Output the (X, Y) coordinate of the center of the cell containing the given text.  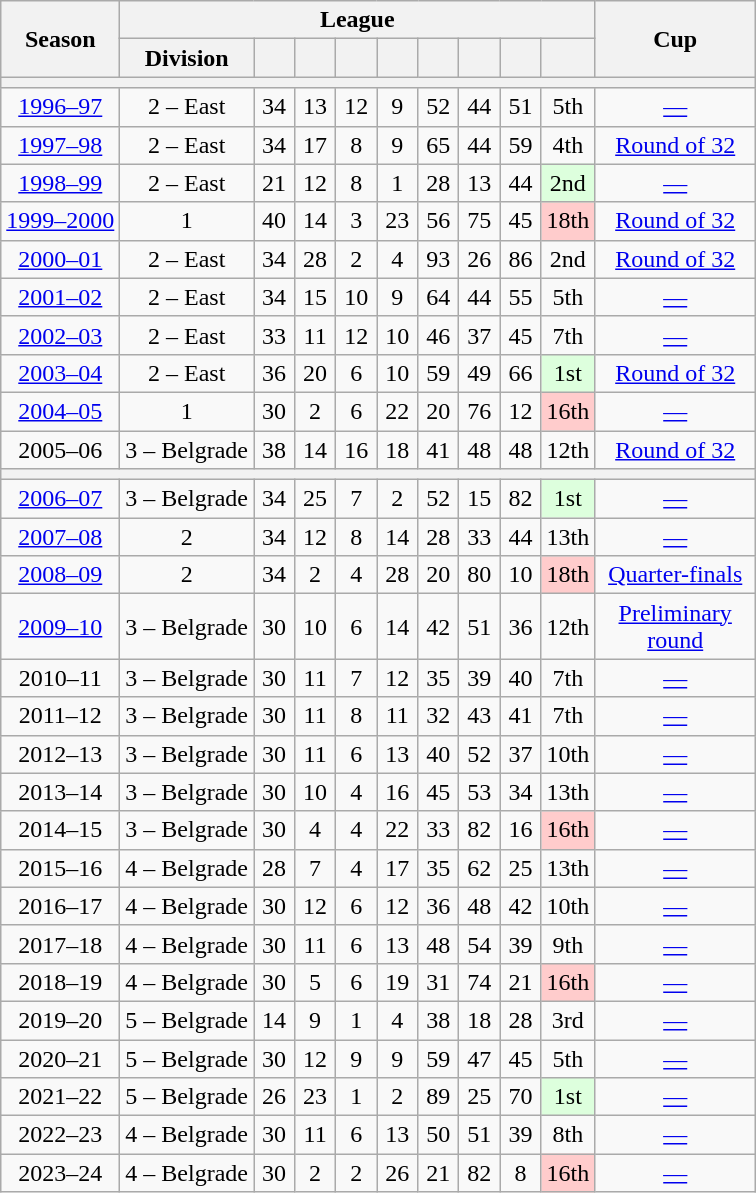
46 (438, 335)
62 (480, 868)
Cup (676, 39)
1996–97 (60, 107)
4th (568, 145)
5 (316, 982)
2012–13 (60, 754)
Season (60, 39)
19 (398, 982)
2020–21 (60, 1059)
56 (438, 221)
2017–18 (60, 944)
32 (438, 716)
76 (480, 411)
2006–07 (60, 499)
70 (520, 1097)
43 (480, 716)
55 (520, 297)
League (358, 20)
86 (520, 259)
2021–22 (60, 1097)
65 (438, 145)
1997–98 (60, 145)
50 (438, 1135)
75 (480, 221)
2016–17 (60, 906)
49 (480, 373)
74 (480, 982)
89 (438, 1097)
2010–11 (60, 678)
2013–14 (60, 792)
2002–03 (60, 335)
9th (568, 944)
2009–10 (60, 626)
66 (520, 373)
54 (480, 944)
Preliminary round (676, 626)
2015–16 (60, 868)
2004–05 (60, 411)
Division (187, 58)
64 (438, 297)
2003–04 (60, 373)
Quarter-finals (676, 575)
1999–2000 (60, 221)
2001–02 (60, 297)
2018–19 (60, 982)
2005–06 (60, 449)
1998–99 (60, 183)
53 (480, 792)
2008–09 (60, 575)
2019–20 (60, 1020)
47 (480, 1059)
2007–08 (60, 537)
2000–01 (60, 259)
2014–15 (60, 830)
80 (480, 575)
93 (438, 259)
2022–23 (60, 1135)
2011–12 (60, 716)
31 (438, 982)
2023–24 (60, 1173)
3rd (568, 1020)
8th (568, 1135)
3 (356, 221)
